Detect which cell encompasses the target text, then output its (X, Y) center coordinate. 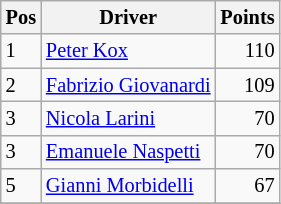
67 (247, 186)
Fabrizio Giovanardi (128, 85)
110 (247, 51)
Driver (128, 17)
109 (247, 85)
1 (21, 51)
Peter Kox (128, 51)
Gianni Morbidelli (128, 186)
2 (21, 85)
Points (247, 17)
Pos (21, 17)
Nicola Larini (128, 118)
5 (21, 186)
Emanuele Naspetti (128, 152)
